For the text-containing cell, return its midpoint in (X, Y) coordinate format. 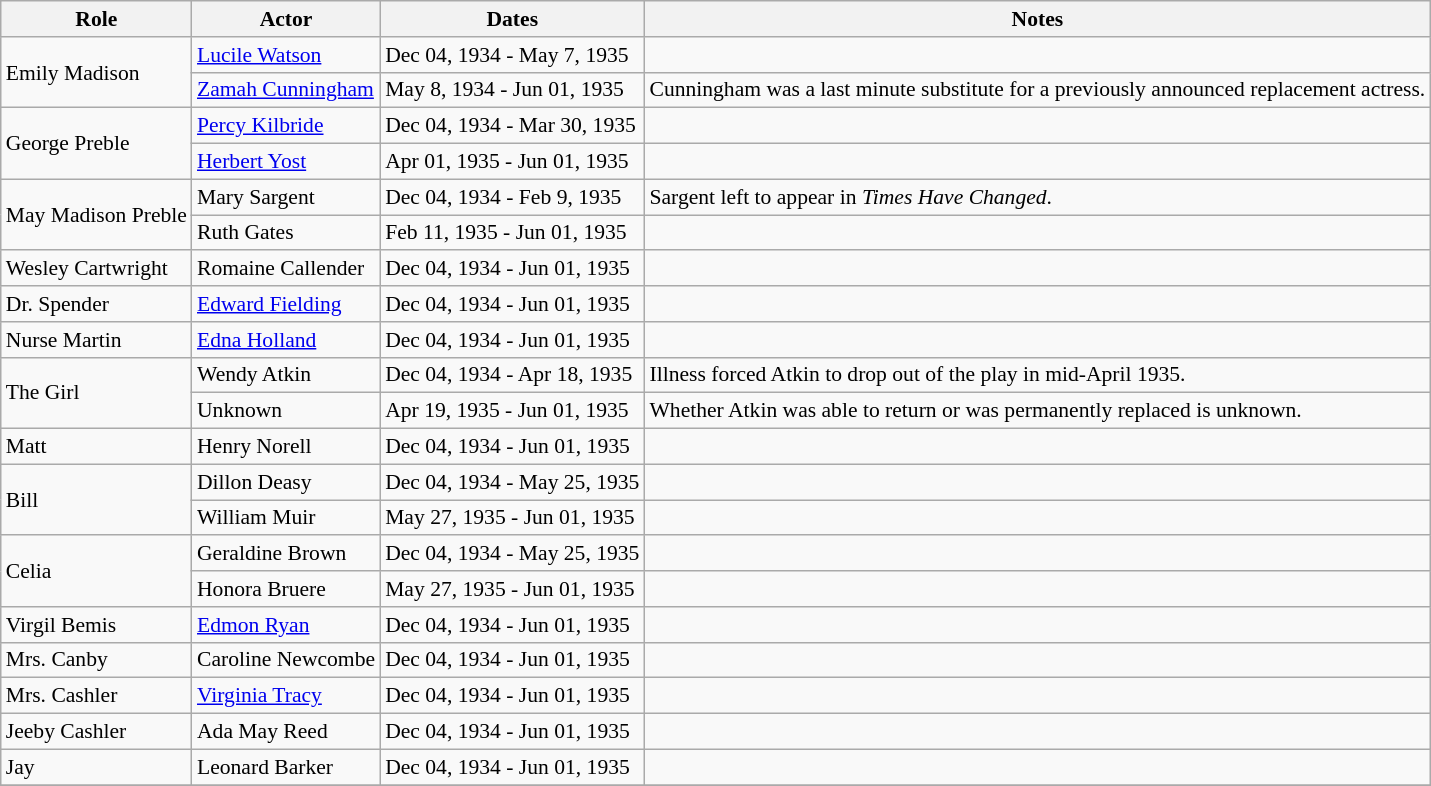
Sargent left to appear in Times Have Changed. (1037, 197)
Matt (96, 447)
Bill (96, 500)
Henry Norell (286, 447)
Cunningham was a last minute substitute for a previously announced replacement actress. (1037, 90)
Mrs. Canby (96, 660)
Unknown (286, 411)
Virgil Bemis (96, 625)
Mrs. Cashler (96, 696)
Honora Bruere (286, 589)
Ada May Reed (286, 732)
Jeeby Cashler (96, 732)
Illness forced Atkin to drop out of the play in mid-April 1935. (1037, 375)
Celia (96, 572)
Emily Madison (96, 72)
Wesley Cartwright (96, 269)
Whether Atkin was able to return or was permanently replaced is unknown. (1037, 411)
Zamah Cunningham (286, 90)
Herbert Yost (286, 162)
Edward Fielding (286, 304)
Wendy Atkin (286, 375)
George Preble (96, 144)
Caroline Newcombe (286, 660)
Mary Sargent (286, 197)
Leonard Barker (286, 767)
Lucile Watson (286, 55)
Apr 19, 1935 - Jun 01, 1935 (512, 411)
Dr. Spender (96, 304)
Dates (512, 19)
Dec 04, 1934 - Mar 30, 1935 (512, 126)
The Girl (96, 392)
May Madison Preble (96, 214)
Dillon Deasy (286, 482)
Edmon Ryan (286, 625)
Virginia Tracy (286, 696)
Edna Holland (286, 340)
Dec 04, 1934 - Apr 18, 1935 (512, 375)
William Muir (286, 518)
Nurse Martin (96, 340)
Role (96, 19)
Dec 04, 1934 - May 7, 1935 (512, 55)
Dec 04, 1934 - Feb 9, 1935 (512, 197)
Jay (96, 767)
Romaine Callender (286, 269)
Percy Kilbride (286, 126)
Apr 01, 1935 - Jun 01, 1935 (512, 162)
Actor (286, 19)
Notes (1037, 19)
Ruth Gates (286, 233)
Feb 11, 1935 - Jun 01, 1935 (512, 233)
May 8, 1934 - Jun 01, 1935 (512, 90)
Geraldine Brown (286, 554)
